Capture the cell that displays the provided text and extract its [X, Y] central coordinate. 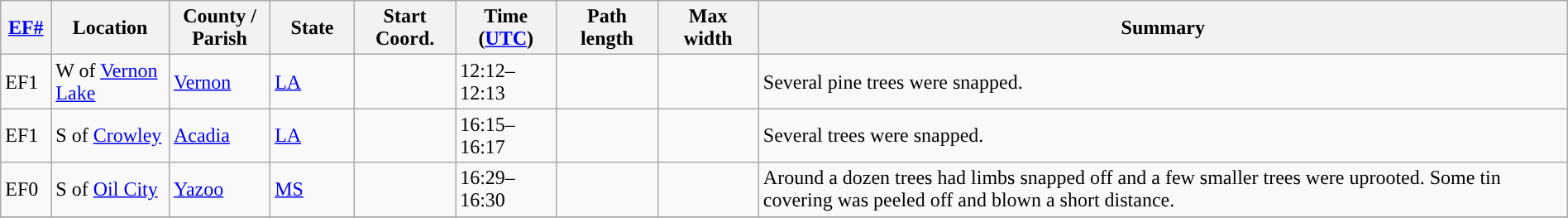
Several trees were snapped. [1163, 136]
Vernon [219, 81]
EF0 [26, 189]
16:15–16:17 [506, 136]
W of Vernon Lake [111, 81]
12:12–12:13 [506, 81]
S of Crowley [111, 136]
Summary [1163, 28]
16:29–16:30 [506, 189]
Path length [607, 28]
Acadia [219, 136]
Several pine trees were snapped. [1163, 81]
S of Oil City [111, 189]
Max width [708, 28]
State [313, 28]
Location [111, 28]
Yazoo [219, 189]
EF# [26, 28]
MS [313, 189]
Time (UTC) [506, 28]
County / Parish [219, 28]
Around a dozen trees had limbs snapped off and a few smaller trees were uprooted. Some tin covering was peeled off and blown a short distance. [1163, 189]
Start Coord. [404, 28]
